Find where the given text appears and provide that cell's center as [x, y] coordinate. 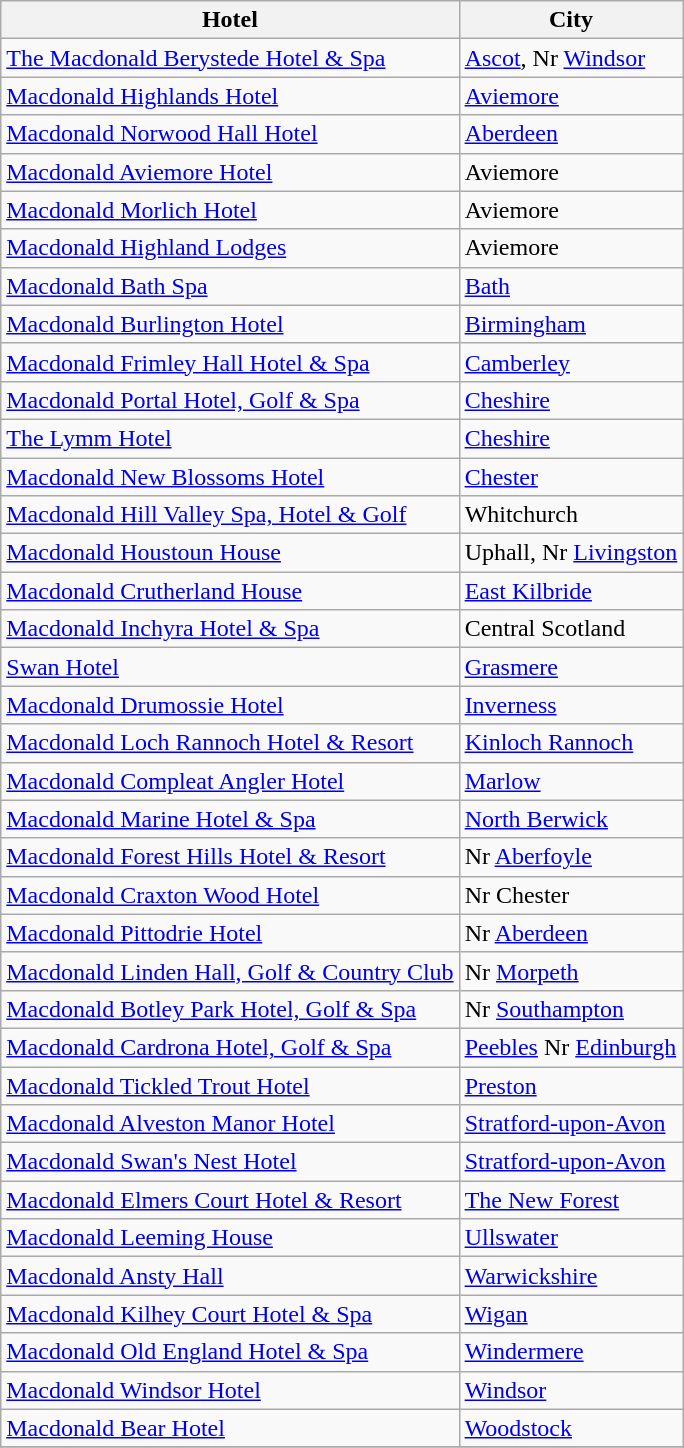
East Kilbride [571, 591]
Whitchurch [571, 515]
Hotel [230, 20]
Macdonald Ansty Hall [230, 1276]
Macdonald Houstoun House [230, 553]
Macdonald Marine Hotel & Spa [230, 819]
Macdonald Drumossie Hotel [230, 705]
Macdonald Morlich Hotel [230, 210]
Nr Aberdeen [571, 933]
The Macdonald Berystede Hotel & Spa [230, 58]
Macdonald Windsor Hotel [230, 1390]
Macdonald Bath Spa [230, 286]
Macdonald Leeming House [230, 1238]
Central Scotland [571, 629]
Macdonald Cardrona Hotel, Golf & Spa [230, 1047]
Grasmere [571, 667]
Macdonald Inchyra Hotel & Spa [230, 629]
The Lymm Hotel [230, 438]
Macdonald Kilhey Court Hotel & Spa [230, 1314]
Macdonald Swan's Nest Hotel [230, 1162]
Macdonald Portal Hotel, Golf & Spa [230, 400]
Peebles Nr Edinburgh [571, 1047]
North Berwick [571, 819]
Camberley [571, 362]
Woodstock [571, 1428]
Macdonald Botley Park Hotel, Golf & Spa [230, 1009]
Bath [571, 286]
Nr Southampton [571, 1009]
Kinloch Rannoch [571, 743]
Swan Hotel [230, 667]
The New Forest [571, 1200]
Macdonald Old England Hotel & Spa [230, 1352]
Macdonald Norwood Hall Hotel [230, 134]
Windsor [571, 1390]
Macdonald Alveston Manor Hotel [230, 1124]
Aberdeen [571, 134]
Macdonald Forest Hills Hotel & Resort [230, 857]
City [571, 20]
Chester [571, 477]
Macdonald Loch Rannoch Hotel & Resort [230, 743]
Macdonald Linden Hall, Golf & Country Club [230, 971]
Ullswater [571, 1238]
Macdonald Bear Hotel [230, 1428]
Nr Aberfoyle [571, 857]
Marlow [571, 781]
Macdonald Compleat Angler Hotel [230, 781]
Macdonald Hill Valley Spa, Hotel & Golf [230, 515]
Windermere [571, 1352]
Macdonald Tickled Trout Hotel [230, 1085]
Birmingham [571, 324]
Macdonald Aviemore Hotel [230, 172]
Uphall, Nr Livingston [571, 553]
Macdonald Frimley Hall Hotel & Spa [230, 362]
Macdonald Burlington Hotel [230, 324]
Preston [571, 1085]
Macdonald Craxton Wood Hotel [230, 895]
Warwickshire [571, 1276]
Inverness [571, 705]
Ascot, Nr Windsor [571, 58]
Macdonald Highlands Hotel [230, 96]
Nr Morpeth [571, 971]
Macdonald New Blossoms Hotel [230, 477]
Macdonald Highland Lodges [230, 248]
Macdonald Elmers Court Hotel & Resort [230, 1200]
Macdonald Pittodrie Hotel [230, 933]
Macdonald Crutherland House [230, 591]
Wigan [571, 1314]
Nr Chester [571, 895]
